Scan for the cell matching the given text and deliver its [X, Y] coordinate at center. 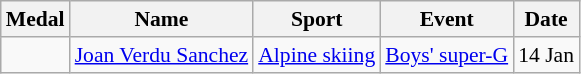
Sport [316, 19]
Date [546, 19]
Medal [36, 19]
Event [446, 19]
14 Jan [546, 55]
Alpine skiing [316, 55]
Boys' super-G [446, 55]
Joan Verdu Sanchez [162, 55]
Name [162, 19]
